Provide the (X, Y) coordinate of the cell's center where the given text is located.  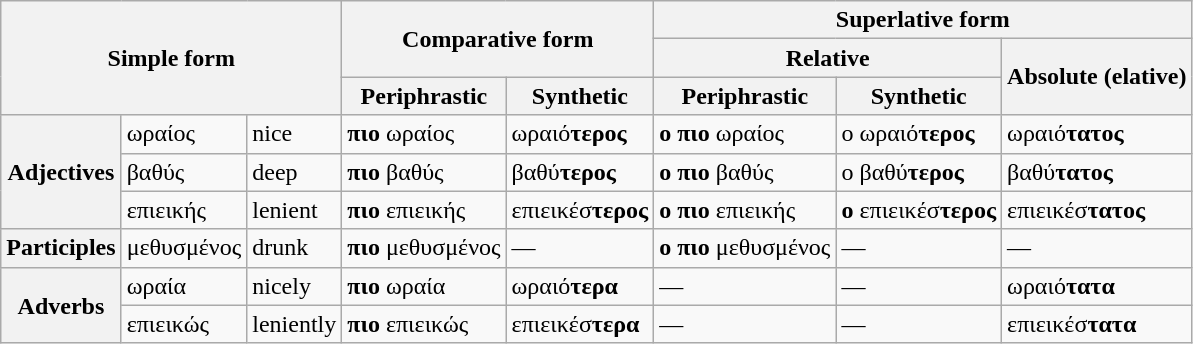
ωραιότατα (1097, 286)
deep (294, 172)
επιεικέστατος (1097, 210)
Comparative form (498, 39)
Absolute (elative) (1097, 77)
ο πιο βαθύς (745, 172)
leniently (294, 324)
βαθύτατος (1097, 172)
επιεικώς (184, 324)
drunk (294, 248)
lenient (294, 210)
ωραιότερος (580, 134)
πιο ωραία (424, 286)
ωραιότερα (580, 286)
πιο μεθυσμένος (424, 248)
ο ωραιότερος (919, 134)
Participles (61, 248)
nicely (294, 286)
επιεικέστερα (580, 324)
Relative (828, 58)
ο βαθύτερος (919, 172)
ο πιο μεθυσμένος (745, 248)
Adverbs (61, 305)
βαθύς (184, 172)
πιο επιεικής (424, 210)
Adjectives (61, 172)
μεθυσμένος (184, 248)
επιεικέστερος (580, 210)
βαθύτερος (580, 172)
επιεικέστατα (1097, 324)
ωραιότατος (1097, 134)
πιο βαθύς (424, 172)
ο επιεικέστερος (919, 210)
ο πιο επιεικής (745, 210)
Simple form (172, 58)
nice (294, 134)
ωραία (184, 286)
Superlative form (923, 20)
πιο ωραίος (424, 134)
επιεικής (184, 210)
ο πιο ωραίος (745, 134)
ωραίος (184, 134)
πιο επιεικώς (424, 324)
